Search for the cell housing the specified text and yield its (x, y) center coordinate. 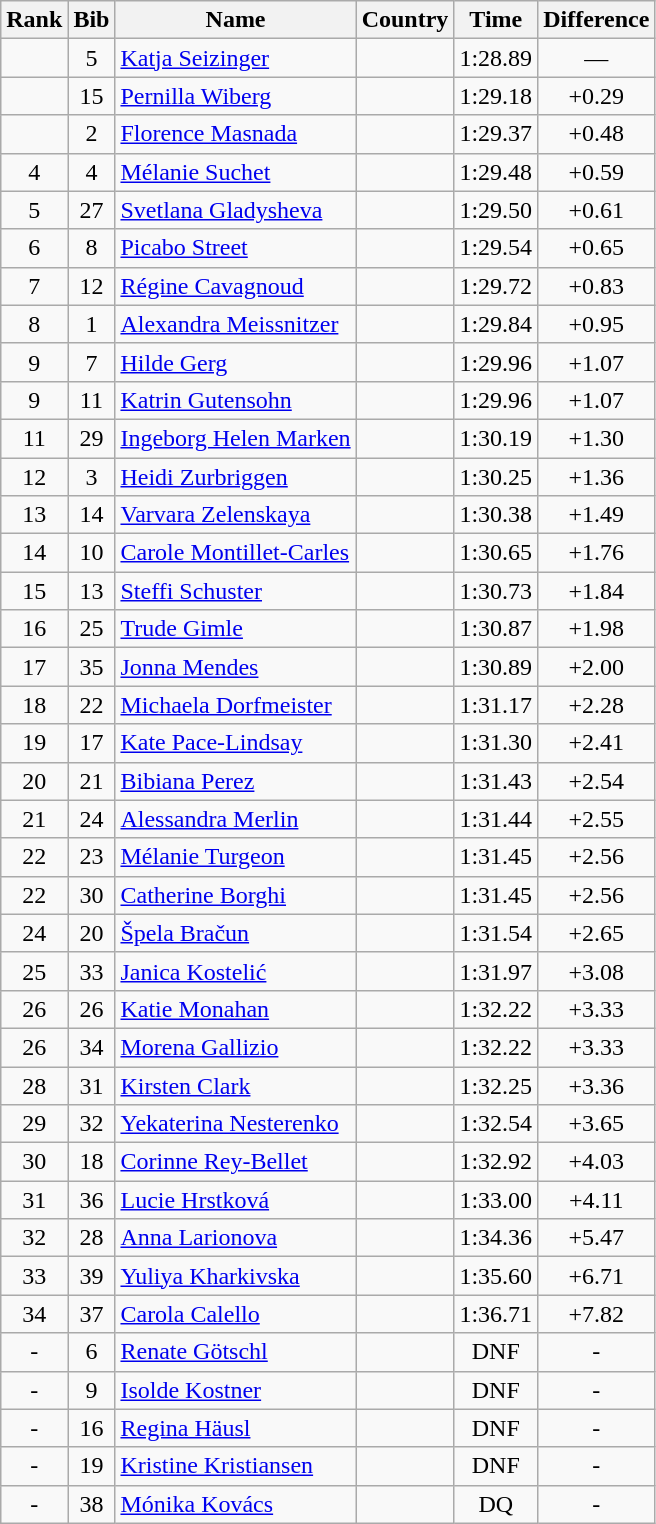
Varvara Zelenskaya (236, 515)
Mónika Kovács (236, 1504)
Picabo Street (236, 248)
Trude Gimle (236, 629)
+1.84 (596, 591)
Hilde Gerg (236, 362)
1:32.25 (496, 1085)
+1.98 (596, 629)
1:29.37 (496, 134)
1:30.25 (496, 477)
+1.49 (596, 515)
1:29.48 (496, 172)
+0.29 (596, 96)
+0.95 (596, 324)
Corinne Rey-Bellet (236, 1162)
Carole Montillet-Carles (236, 553)
Alessandra Merlin (236, 819)
1:31.30 (496, 743)
Anna Larionova (236, 1238)
Time (496, 20)
Régine Cavagnoud (236, 286)
+0.59 (596, 172)
27 (92, 210)
Yekaterina Nesterenko (236, 1124)
37 (92, 1314)
Difference (596, 20)
1:32.54 (496, 1124)
Catherine Borghi (236, 895)
Mélanie Suchet (236, 172)
1:29.72 (496, 286)
+3.36 (596, 1085)
Alexandra Meissnitzer (236, 324)
1:31.54 (496, 933)
+0.61 (596, 210)
1:30.65 (496, 553)
Kristine Kristiansen (236, 1466)
2 (92, 134)
Carola Calello (236, 1314)
1:31.44 (496, 819)
Rank (34, 20)
Janica Kostelić (236, 971)
+0.65 (596, 248)
Bibiana Perez (236, 781)
+2.54 (596, 781)
+3.08 (596, 971)
Pernilla Wiberg (236, 96)
1:31.17 (496, 705)
1:31.97 (496, 971)
Jonna Mendes (236, 667)
+2.55 (596, 819)
Lucie Hrstková (236, 1200)
23 (92, 857)
+2.41 (596, 743)
Florence Masnada (236, 134)
— (596, 58)
1:28.89 (496, 58)
39 (92, 1276)
1:33.00 (496, 1200)
35 (92, 667)
1:36.71 (496, 1314)
Name (236, 20)
1:30.38 (496, 515)
1:32.92 (496, 1162)
1:29.54 (496, 248)
Ingeborg Helen Marken (236, 438)
1:30.87 (496, 629)
1:30.89 (496, 667)
1:30.73 (496, 591)
+6.71 (596, 1276)
Katja Seizinger (236, 58)
Katie Monahan (236, 1009)
Špela Bračun (236, 933)
Renate Götschl (236, 1352)
Kirsten Clark (236, 1085)
38 (92, 1504)
1:35.60 (496, 1276)
Katrin Gutensohn (236, 400)
1:31.43 (496, 781)
+1.36 (596, 477)
+2.65 (596, 933)
+2.00 (596, 667)
Bib (92, 20)
+0.48 (596, 134)
Isolde Kostner (236, 1390)
+3.65 (596, 1124)
+5.47 (596, 1238)
1:29.18 (496, 96)
+1.30 (596, 438)
Svetlana Gladysheva (236, 210)
+1.76 (596, 553)
+4.03 (596, 1162)
1 (92, 324)
10 (92, 553)
Country (405, 20)
Michaela Dorfmeister (236, 705)
DQ (496, 1504)
Regina Häusl (236, 1428)
Kate Pace-Lindsay (236, 743)
+4.11 (596, 1200)
+7.82 (596, 1314)
Heidi Zurbriggen (236, 477)
Morena Gallizio (236, 1047)
Mélanie Turgeon (236, 857)
1:29.84 (496, 324)
3 (92, 477)
+0.83 (596, 286)
Yuliya Kharkivska (236, 1276)
1:29.50 (496, 210)
1:34.36 (496, 1238)
1:30.19 (496, 438)
+2.28 (596, 705)
36 (92, 1200)
Steffi Schuster (236, 591)
